Identify which cell holds the provided text, then report its (x, y) central coordinate. 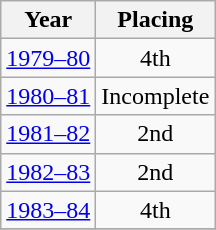
1981–82 (48, 134)
Incomplete (156, 96)
1982–83 (48, 172)
1979–80 (48, 58)
1980–81 (48, 96)
Year (48, 20)
Placing (156, 20)
1983–84 (48, 210)
